Locate the cell with the specified text and output its [x, y] center coordinate. 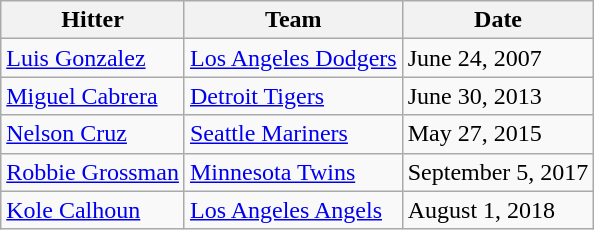
Seattle Mariners [293, 134]
Detroit Tigers [293, 96]
June 24, 2007 [498, 58]
Robbie Grossman [93, 172]
May 27, 2015 [498, 134]
Hitter [93, 20]
Date [498, 20]
August 1, 2018 [498, 210]
Minnesota Twins [293, 172]
Los Angeles Angels [293, 210]
September 5, 2017 [498, 172]
Miguel Cabrera [93, 96]
Luis Gonzalez [93, 58]
Kole Calhoun [93, 210]
June 30, 2013 [498, 96]
Los Angeles Dodgers [293, 58]
Team [293, 20]
Nelson Cruz [93, 134]
